Detect which cell encompasses the target text, then output its [X, Y] center coordinate. 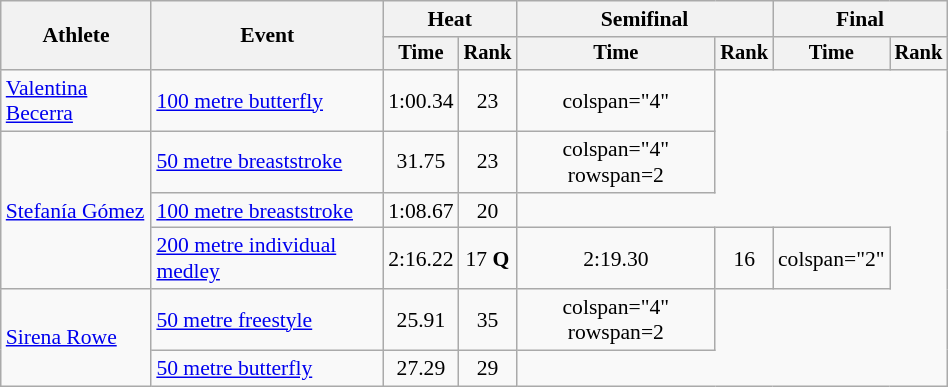
Athlete [76, 36]
Sirena Rowe [76, 338]
colspan="2" [832, 258]
1:00.34 [420, 100]
1:08.67 [420, 211]
17 Q [488, 258]
100 metre butterfly [267, 100]
35 [488, 320]
2:19.30 [616, 258]
31.75 [420, 162]
Semifinal [644, 19]
50 metre breaststroke [267, 162]
20 [488, 211]
29 [488, 369]
Final [860, 19]
2:16.22 [420, 258]
50 metre freestyle [267, 320]
Heat [450, 19]
25.91 [420, 320]
16 [744, 258]
Event [267, 36]
100 metre breaststroke [267, 211]
colspan="4" [616, 100]
Stefanía Gómez [76, 211]
Valentina Becerra [76, 100]
50 metre butterfly [267, 369]
200 metre individual medley [267, 258]
27.29 [420, 369]
